Identify which cell holds the provided text, then report its [X, Y] central coordinate. 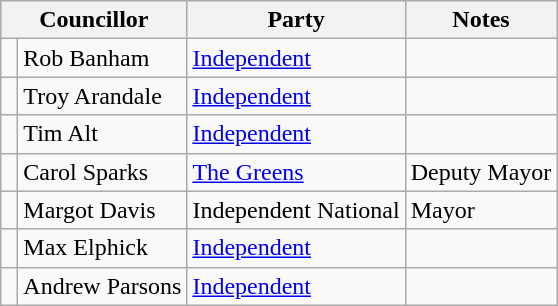
Margot Davis [102, 210]
Party [296, 20]
Max Elphick [102, 248]
Mayor [481, 210]
Andrew Parsons [102, 286]
Carol Sparks [102, 172]
Independent National [296, 210]
Rob Banham [102, 58]
Notes [481, 20]
Troy Arandale [102, 96]
Deputy Mayor [481, 172]
Councillor [94, 20]
Tim Alt [102, 134]
The Greens [296, 172]
